Detect which cell encompasses the target text, then output its (x, y) center coordinate. 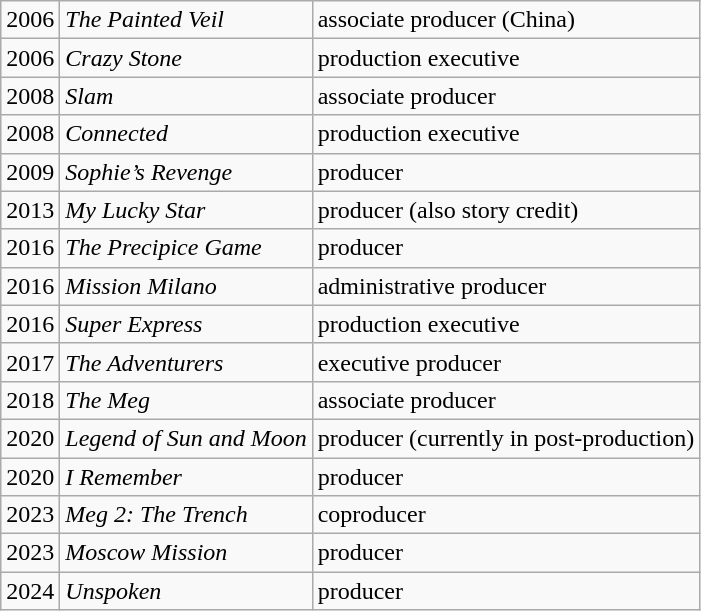
Crazy Stone (186, 58)
Unspoken (186, 591)
Mission Milano (186, 286)
I Remember (186, 477)
2024 (30, 591)
associate producer (China) (506, 20)
Slam (186, 96)
The Painted Veil (186, 20)
My Lucky Star (186, 210)
administrative producer (506, 286)
producer (also story credit) (506, 210)
The Adventurers (186, 362)
coproducer (506, 515)
Connected (186, 134)
Moscow Mission (186, 553)
2018 (30, 400)
Legend of Sun and Moon (186, 438)
2009 (30, 172)
2013 (30, 210)
executive producer (506, 362)
Sophie’s Revenge (186, 172)
The Precipice Game (186, 248)
Super Express (186, 324)
The Meg (186, 400)
producer (currently in post-production) (506, 438)
2017 (30, 362)
Meg 2: The Trench (186, 515)
